Extract the [x, y] coordinate from the center of the cell holding the provided text.  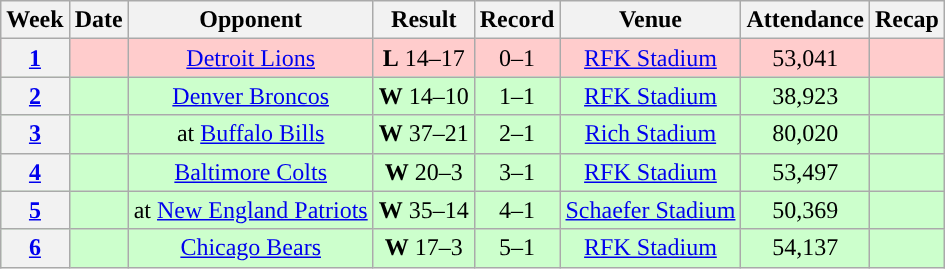
80,020 [805, 134]
54,137 [805, 248]
Record [517, 20]
W 17–3 [424, 248]
53,497 [805, 172]
2 [35, 96]
W 20–3 [424, 172]
1–1 [517, 96]
Date [98, 20]
Rich Stadium [650, 134]
1 [35, 58]
Attendance [805, 20]
Baltimore Colts [250, 172]
3–1 [517, 172]
0–1 [517, 58]
6 [35, 248]
L 14–17 [424, 58]
4–1 [517, 210]
Detroit Lions [250, 58]
50,369 [805, 210]
Recap [906, 20]
at Buffalo Bills [250, 134]
Schaefer Stadium [650, 210]
Denver Broncos [250, 96]
W 35–14 [424, 210]
Result [424, 20]
38,923 [805, 96]
W 14–10 [424, 96]
5 [35, 210]
Week [35, 20]
4 [35, 172]
W 37–21 [424, 134]
5–1 [517, 248]
53,041 [805, 58]
Venue [650, 20]
Chicago Bears [250, 248]
at New England Patriots [250, 210]
Opponent [250, 20]
2–1 [517, 134]
3 [35, 134]
